Determine the [x, y] coordinate at the center of the cell enclosing the given text.  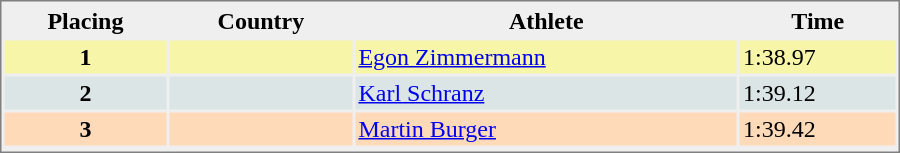
Karl Schranz [546, 92]
1 [85, 56]
Athlete [546, 20]
3 [85, 128]
2 [85, 92]
Time [818, 20]
Country [260, 20]
Placing [85, 20]
1:39.42 [818, 128]
Martin Burger [546, 128]
1:39.12 [818, 92]
Egon Zimmermann [546, 56]
1:38.97 [818, 56]
